Provide the [X, Y] coordinate of the cell's center where the given text is located.  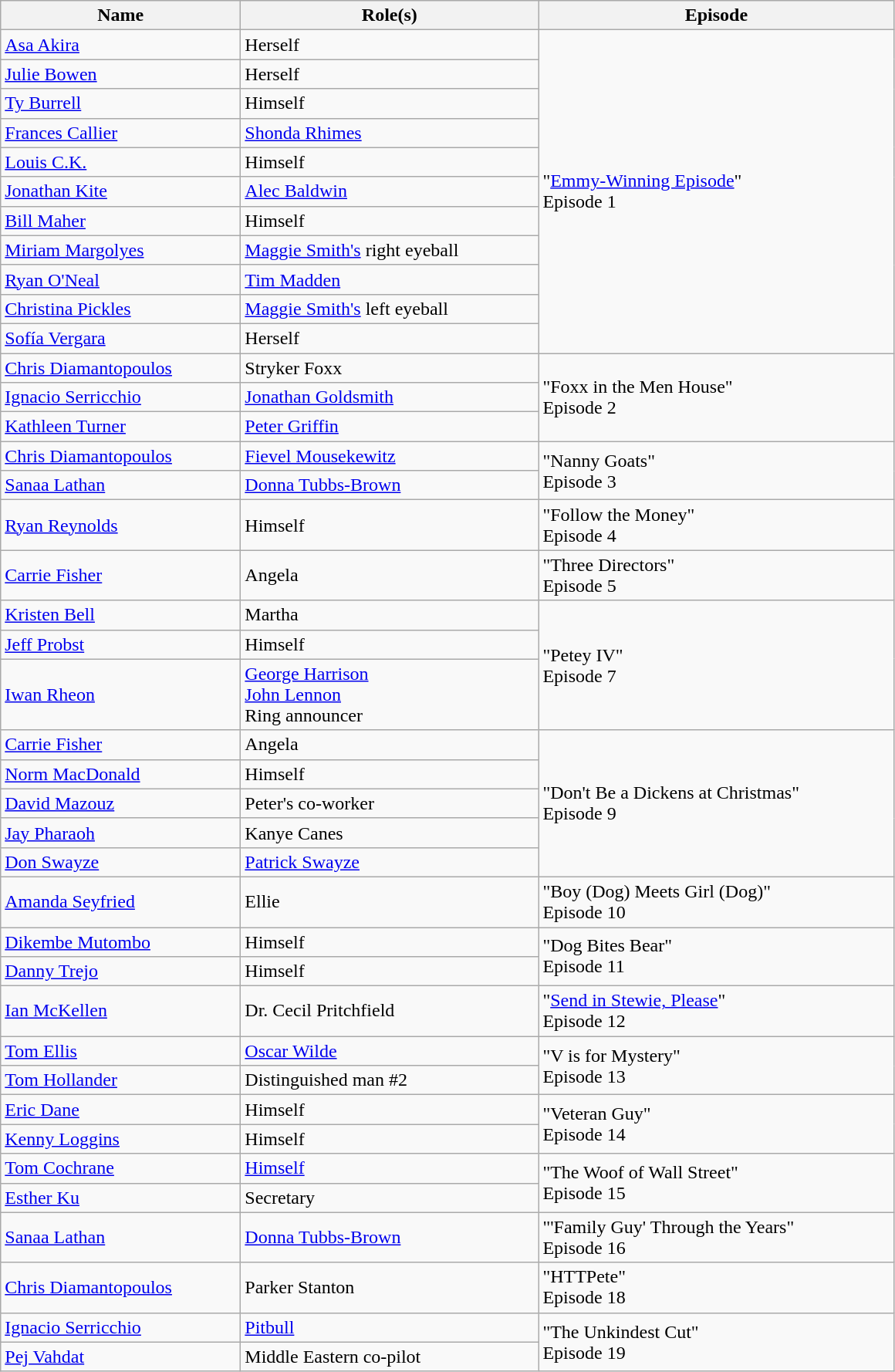
Kathleen Turner [120, 427]
Martha [390, 615]
Peter's co-worker [390, 803]
Frances Callier [120, 133]
Miriam Margolyes [120, 250]
Jonathan Goldsmith [390, 397]
Amanda Seyfried [120, 901]
Sofía Vergara [120, 338]
Eric Dane [120, 1110]
Oscar Wilde [390, 1051]
Episode [716, 15]
Alec Baldwin [390, 191]
Asa Akira [120, 45]
Parker Stanton [390, 1287]
Iwan Rheon [120, 694]
Julie Bowen [120, 74]
Ian McKellen [120, 1011]
"The Unkindest Cut"Episode 19 [716, 1342]
Ty Burrell [120, 103]
Fievel Mousekewitz [390, 456]
Danny Trejo [120, 972]
"Three Directors"Episode 5 [716, 576]
"Don't Be a Dickens at Christmas"Episode 9 [716, 803]
"Nanny Goats"Episode 3 [716, 471]
"Follow the Money"Episode 4 [716, 525]
"Petey IV"Episode 7 [716, 665]
"Veteran Guy"Episode 14 [716, 1124]
"Boy (Dog) Meets Girl (Dog)"Episode 10 [716, 901]
"Foxx in the Men House"Episode 2 [716, 397]
Ryan Reynolds [120, 525]
Shonda Rhimes [390, 133]
"Emmy-Winning Episode"Episode 1 [716, 191]
Ellie [390, 901]
"'Family Guy' Through the Years"Episode 16 [716, 1238]
Jonathan Kite [120, 191]
Distinguished man #2 [390, 1080]
Norm MacDonald [120, 774]
Maggie Smith's right eyeball [390, 250]
Maggie Smith's left eyeball [390, 309]
Christina Pickles [120, 309]
George HarrisonJohn LennonRing announcer [390, 694]
Pitbull [390, 1327]
Peter Griffin [390, 427]
Role(s) [390, 15]
Pej Vahdat [120, 1357]
Bill Maher [120, 221]
Tim Madden [390, 279]
"Send in Stewie, Please"Episode 12 [716, 1011]
Middle Eastern co-pilot [390, 1357]
Stryker Foxx [390, 368]
Don Swayze [120, 862]
Kristen Bell [120, 615]
Tom Ellis [120, 1051]
Dikembe Mutombo [120, 942]
Louis C.K. [120, 162]
"V is for Mystery"Episode 13 [716, 1066]
Jay Pharaoh [120, 833]
"HTTPete"Episode 18 [716, 1287]
Kanye Canes [390, 833]
David Mazouz [120, 803]
Esther Ku [120, 1198]
"Dog Bites Bear"Episode 11 [716, 957]
Tom Hollander [120, 1080]
Jeff Probst [120, 644]
Secretary [390, 1198]
Tom Cochrane [120, 1168]
Patrick Swayze [390, 862]
Dr. Cecil Pritchfield [390, 1011]
Ryan O'Neal [120, 279]
"The Woof of Wall Street"Episode 15 [716, 1183]
Kenny Loggins [120, 1139]
Name [120, 15]
